Return (X, Y) of the center of cell containing provided text 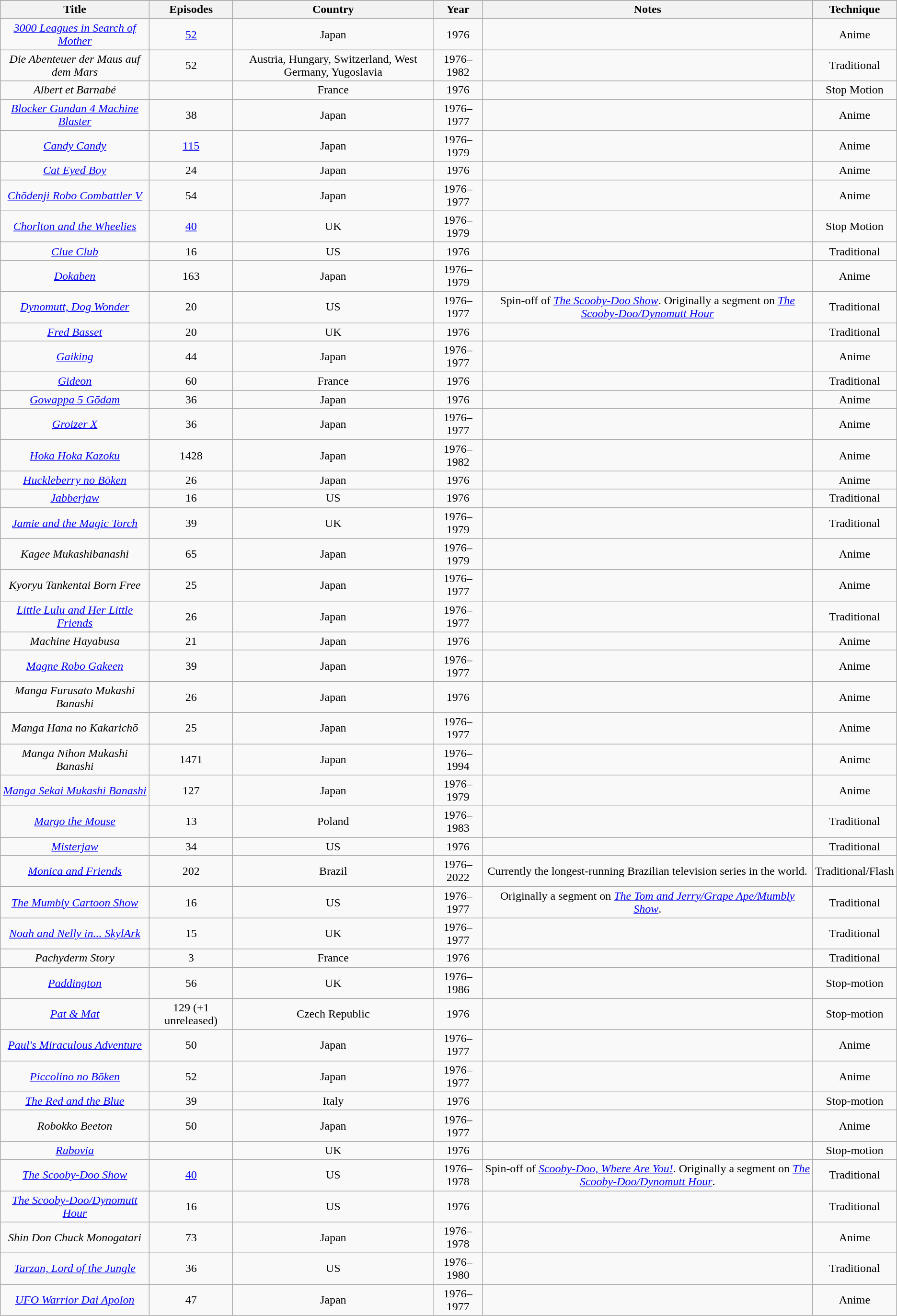
Spin-off of The Scooby-Doo Show. Originally a segment on The Scooby-Doo/Dynomutt Hour (648, 307)
3 (191, 958)
129 (+1 unreleased) (191, 1014)
Piccolino no Bōken (75, 1076)
Robokko Beeton (75, 1126)
Tarzan, Lord of the Jungle (75, 1269)
Manga Nihon Mukashi Banashi (75, 759)
1976–1980 (458, 1269)
Manga Furusato Mukashi Banashi (75, 697)
1976–1983 (458, 822)
Candy Candy (75, 146)
163 (191, 276)
Magne Robo Gakeen (75, 666)
1976–1994 (458, 759)
1471 (191, 759)
Italy (333, 1101)
Little Lulu and Her Little Friends (75, 616)
54 (191, 195)
Misterjaw (75, 847)
The Red and the Blue (75, 1101)
24 (191, 171)
Manga Hana no Kakarichō (75, 728)
1428 (191, 455)
Manga Sekai Mukashi Banashi (75, 790)
Rubovia (75, 1150)
127 (191, 790)
60 (191, 381)
202 (191, 871)
The Scooby-Doo Show (75, 1175)
Notes (648, 10)
38 (191, 115)
65 (191, 554)
Paul's Miraculous Adventure (75, 1045)
Margo the Mouse (75, 822)
Cat Eyed Boy (75, 171)
Jabberjaw (75, 498)
Czech Republic (333, 1014)
The Mumbly Cartoon Show (75, 903)
Monica and Friends (75, 871)
Dokaben (75, 276)
115 (191, 146)
73 (191, 1238)
44 (191, 356)
Shin Don Chuck Monogatari (75, 1238)
Poland (333, 822)
Pat & Mat (75, 1014)
The Scooby-Doo/Dynomutt Hour (75, 1206)
Noah and Nelly in... SkylArk (75, 933)
Die Abenteuer der Maus auf dem Mars (75, 65)
Blocker Gundan 4 Machine Blaster (75, 115)
Technique (855, 10)
Gideon (75, 381)
Austria, Hungary, Switzerland, West Germany, Yugoslavia (333, 65)
56 (191, 983)
Brazil (333, 871)
Chorlton and the Wheelies (75, 226)
UFO Warrior Dai Apolon (75, 1300)
Country (333, 10)
3000 Leagues in Search of Mother (75, 34)
Traditional/Flash (855, 871)
Kyoryu Tankentai Born Free (75, 585)
Pachyderm Story (75, 958)
13 (191, 822)
Paddington (75, 983)
Dynomutt, Dog Wonder (75, 307)
Fred Basset (75, 332)
Title (75, 10)
1976–2022 (458, 871)
34 (191, 847)
Machine Hayabusa (75, 641)
Albert et Barnabé (75, 90)
Kagee Mukashibanashi (75, 554)
Jamie and the Magic Torch (75, 523)
Currently the longest-running Brazilian television series in the world. (648, 871)
1976–1986 (458, 983)
Gowappa 5 Gōdam (75, 400)
Chōdenji Robo Combattler V (75, 195)
Clue Club (75, 251)
15 (191, 933)
Hoka Hoka Kazoku (75, 455)
Gaiking (75, 356)
Groizer X (75, 424)
Episodes (191, 10)
Year (458, 10)
Huckleberry no Bōken (75, 480)
21 (191, 641)
Spin-off of Scooby-Doo, Where Are You!. Originally a segment on The Scooby-Doo/Dynomutt Hour. (648, 1175)
Originally a segment on The Tom and Jerry/Grape Ape/Mumbly Show. (648, 903)
47 (191, 1300)
